Detect which cell encompasses the target text, then output its [X, Y] center coordinate. 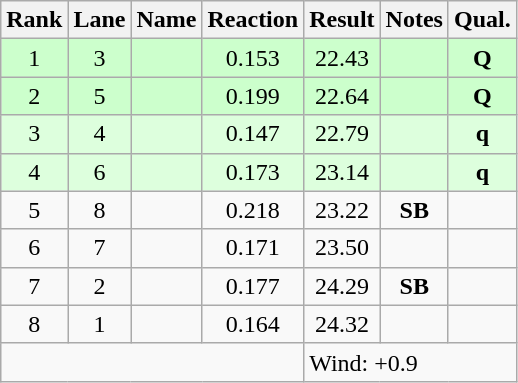
Result [342, 20]
Rank [34, 20]
0.164 [253, 324]
22.64 [342, 96]
Wind: +0.9 [410, 362]
Reaction [253, 20]
0.147 [253, 134]
0.171 [253, 248]
23.50 [342, 248]
Qual. [482, 20]
24.29 [342, 286]
0.177 [253, 286]
23.14 [342, 172]
22.79 [342, 134]
0.199 [253, 96]
0.173 [253, 172]
Lane [100, 20]
0.218 [253, 210]
Notes [414, 20]
22.43 [342, 58]
23.22 [342, 210]
24.32 [342, 324]
0.153 [253, 58]
Name [166, 20]
